Find where the given text appears and provide that cell's center as [X, Y] coordinate. 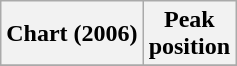
Peakposition [189, 34]
Chart (2006) [72, 34]
